Output the [x, y] coordinate of the center of the cell containing the given text.  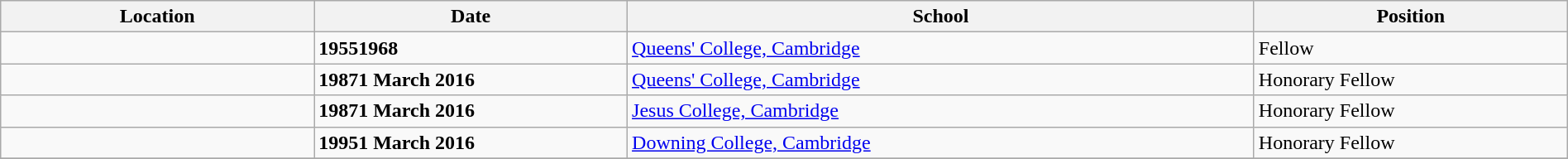
19951 March 2016 [471, 142]
Date [471, 17]
Location [157, 17]
Jesus College, Cambridge [941, 111]
Downing College, Cambridge [941, 142]
Fellow [1411, 48]
School [941, 17]
Position [1411, 17]
19551968 [471, 48]
